Detect which cell encompasses the target text, then output its [x, y] center coordinate. 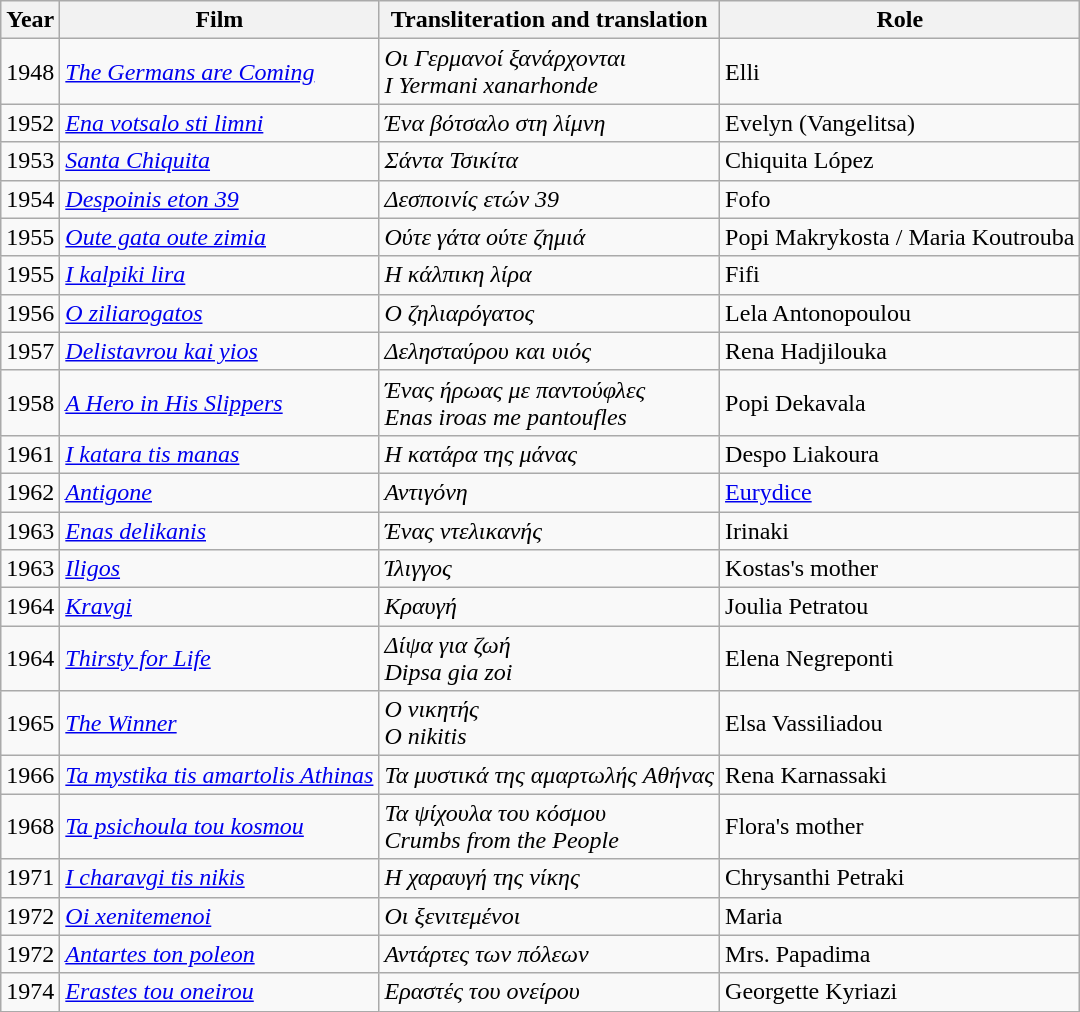
Ούτε γάτα ούτε ζημιά [550, 237]
Ta psichoula tou kosmou [220, 826]
Transliteration and translation [550, 20]
Joulia Petratou [900, 607]
Evelyn (Vangelitsa) [900, 123]
1954 [30, 199]
Antigone [220, 492]
Santa Chiquita [220, 161]
Rena Hadjilouka [900, 351]
Flora's mother [900, 826]
Ta mystika tis amartolis Athinas [220, 775]
Η κατάρα της μάνας [550, 454]
Ένας ήρωας με παντούφλεςEnas iroas me pantoufles [550, 402]
Antartes ton poleon [220, 954]
Irinaki [900, 531]
1956 [30, 313]
1965 [30, 724]
Mrs. Papadima [900, 954]
Εραστές του ονείρου [550, 992]
Ένας ντελικανής [550, 531]
Lela Antonopoulou [900, 313]
1948 [30, 72]
Elli [900, 72]
Georgette Kyriazi [900, 992]
Role [900, 20]
Popi Makrykosta / Maria Koutrouba [900, 237]
Ena votsalo sti limni [220, 123]
Despoinis eton 39 [220, 199]
1952 [30, 123]
Enas delikanis [220, 531]
Τα μυστικά της αμαρτωλής Αθήνας [550, 775]
Popi Dekavala [900, 402]
I katara tis manas [220, 454]
O ziliarogatos [220, 313]
Despo Liakoura [900, 454]
1962 [30, 492]
Σάντα Τσικίτα [550, 161]
1957 [30, 351]
Film [220, 20]
Chrysanthi Petraki [900, 878]
1958 [30, 402]
Κραυγή [550, 607]
Δελησταύρου και υιός [550, 351]
Delistavrou kai yios [220, 351]
1971 [30, 878]
Η κάλπικη λίρα [550, 275]
1968 [30, 826]
1953 [30, 161]
Kravgi [220, 607]
Η χαραυγή της νίκης [550, 878]
Fofo [900, 199]
I charavgi tis nikis [220, 878]
Thirsty for Life [220, 658]
Αντιγόνη [550, 492]
Year [30, 20]
I kalpiki lira [220, 275]
Ο νικητήςO nikitis [550, 724]
Ίλιγγος [550, 569]
Elsa Vassiliadou [900, 724]
Οι ξενιτεμένοι [550, 916]
Δίψα για ζωήDipsa gia zoi [550, 658]
Iligos [220, 569]
1974 [30, 992]
1961 [30, 454]
Rena Karnassaki [900, 775]
Elena Negreponti [900, 658]
The Germans are Coming [220, 72]
Τα ψίχουλα του κόσμουCrumbs from the People [550, 826]
Chiquita López [900, 161]
Erastes tou oneirou [220, 992]
Oute gata oute zimia [220, 237]
Αντάρτες των πόλεων [550, 954]
Ένα βότσαλο στη λίμνη [550, 123]
Fifi [900, 275]
Maria [900, 916]
Eurydice [900, 492]
Οι Γερμανοί ξανάρχονταιI Yermani xanarhonde [550, 72]
Kostas's mother [900, 569]
The Winner [220, 724]
Oi xenitemenoi [220, 916]
Δεσποινίς ετών 39 [550, 199]
A Hero in His Slippers [220, 402]
Ο ζηλιαρόγατος [550, 313]
1966 [30, 775]
